Return [x, y] of the center of cell containing provided text 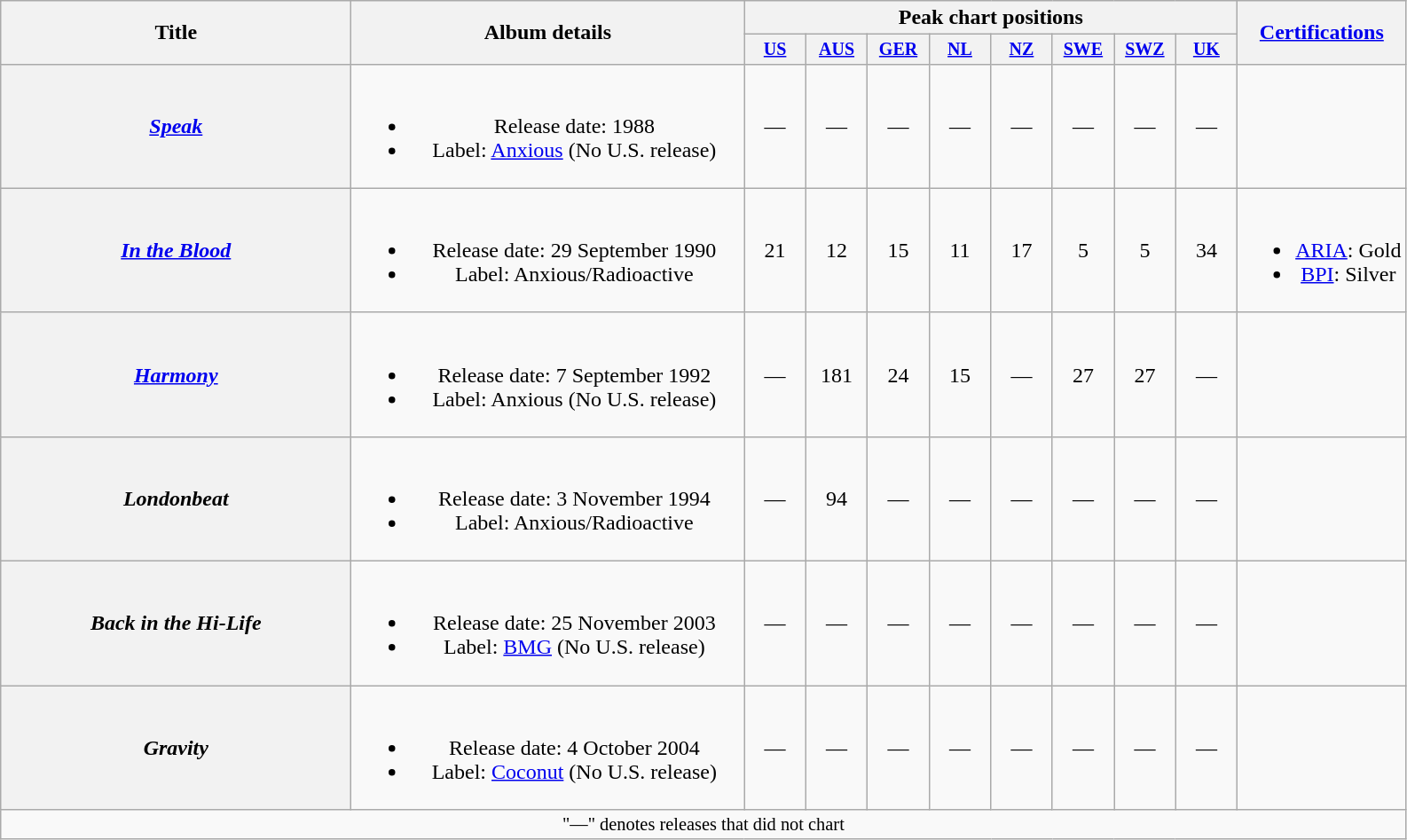
Release date: 3 November 1994Label: Anxious/Radioactive [548, 499]
21 [775, 250]
AUS [836, 50]
24 [898, 374]
Speak [176, 126]
Release date: 4 October 2004Label: Coconut (No U.S. release) [548, 748]
11 [960, 250]
UK [1207, 50]
94 [836, 499]
US [775, 50]
Release date: 25 November 2003Label: BMG (No U.S. release) [548, 624]
34 [1207, 250]
12 [836, 250]
17 [1022, 250]
Release date: 29 September 1990Label: Anxious/Radioactive [548, 250]
SWE [1082, 50]
SWZ [1144, 50]
Album details [548, 33]
Back in the Hi-Life [176, 624]
Gravity [176, 748]
In the Blood [176, 250]
Title [176, 33]
ARIA: GoldBPI: Silver [1322, 250]
"—" denotes releases that did not chart [703, 825]
NZ [1022, 50]
181 [836, 374]
Release date: 1988Label: Anxious (No U.S. release) [548, 126]
Peak chart positions [991, 18]
NL [960, 50]
Harmony [176, 374]
Londonbeat [176, 499]
Certifications [1322, 33]
GER [898, 50]
Release date: 7 September 1992Label: Anxious (No U.S. release) [548, 374]
